Find where the given text appears and provide that cell's center as (X, Y) coordinate. 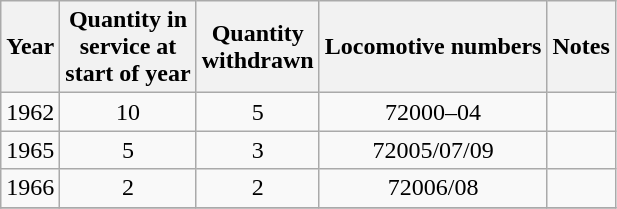
1965 (30, 150)
Notes (581, 47)
72006/08 (433, 188)
1962 (30, 112)
Quantity inservice atstart of year (128, 47)
72005/07/09 (433, 150)
72000–04 (433, 112)
3 (258, 150)
Locomotive numbers (433, 47)
Year (30, 47)
10 (128, 112)
1966 (30, 188)
Quantitywithdrawn (258, 47)
